Pinpoint the cell where the given text exists, returning its [x, y] midpoint coordinate. 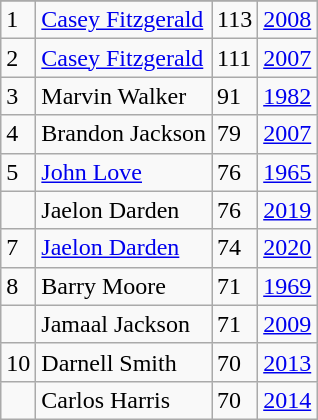
5 [18, 172]
74 [235, 248]
2009 [288, 324]
1965 [288, 172]
79 [235, 134]
Marvin Walker [124, 96]
8 [18, 286]
Barry Moore [124, 286]
2 [18, 58]
1 [18, 20]
2008 [288, 20]
7 [18, 248]
111 [235, 58]
4 [18, 134]
2013 [288, 362]
2014 [288, 400]
John Love [124, 172]
10 [18, 362]
Darnell Smith [124, 362]
91 [235, 96]
3 [18, 96]
Jamaal Jackson [124, 324]
2020 [288, 248]
Carlos Harris [124, 400]
Brandon Jackson [124, 134]
2019 [288, 210]
1982 [288, 96]
1969 [288, 286]
113 [235, 20]
